Identify which cell holds the provided text, then report its (X, Y) central coordinate. 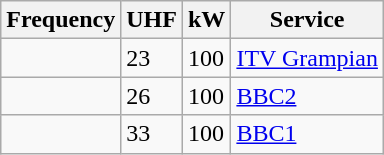
Service (308, 20)
kW (206, 20)
BBC2 (308, 96)
BBC1 (308, 134)
ITV Grampian (308, 58)
33 (152, 134)
26 (152, 96)
Frequency (61, 20)
23 (152, 58)
UHF (152, 20)
